Scan for the cell matching the given text and deliver its [X, Y] coordinate at center. 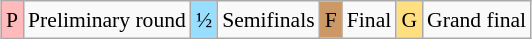
Grand final [476, 20]
Final [370, 20]
½ [204, 20]
G [409, 20]
F [331, 20]
P [12, 20]
Preliminary round [107, 20]
Semifinals [268, 20]
